For the text-containing cell, return its midpoint in [x, y] coordinate format. 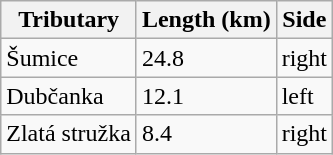
24.8 [206, 58]
Šumice [69, 58]
12.1 [206, 96]
Tributary [69, 20]
8.4 [206, 134]
left [304, 96]
Length (km) [206, 20]
Side [304, 20]
Zlatá stružka [69, 134]
Dubčanka [69, 96]
